Capture the cell that displays the provided text and extract its (x, y) central coordinate. 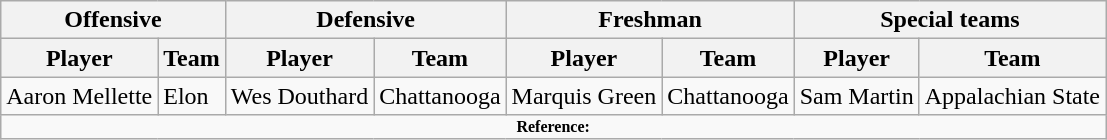
Offensive (114, 20)
Sam Martin (856, 96)
Reference: (554, 127)
Marquis Green (584, 96)
Freshman (650, 20)
Wes Douthard (299, 96)
Special teams (950, 20)
Defensive (366, 20)
Elon (192, 96)
Appalachian State (1012, 96)
Aaron Mellette (80, 96)
